Scan for the cell matching the given text and deliver its [X, Y] coordinate at center. 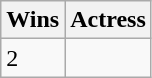
Wins [33, 20]
2 [33, 58]
Actress [108, 20]
